Detect which cell encompasses the target text, then output its (x, y) center coordinate. 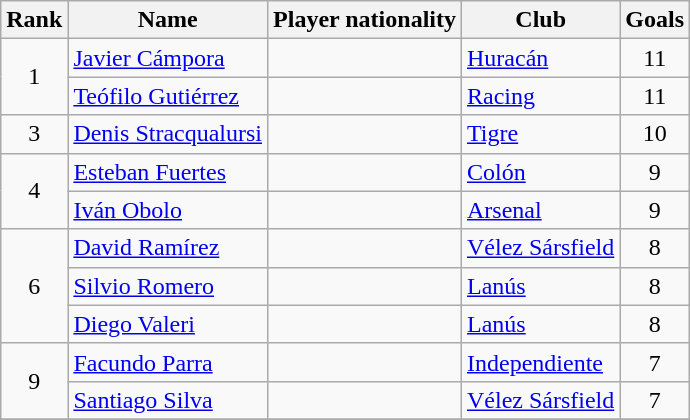
David Ramírez (168, 248)
6 (34, 286)
Iván Obolo (168, 210)
10 (655, 134)
Esteban Fuertes (168, 172)
Diego Valeri (168, 324)
Arsenal (540, 210)
Teófilo Gutiérrez (168, 96)
Independiente (540, 362)
Racing (540, 96)
Rank (34, 20)
Goals (655, 20)
Club (540, 20)
1 (34, 77)
Denis Stracqualursi (168, 134)
Tigre (540, 134)
Player nationality (365, 20)
4 (34, 191)
Silvio Romero (168, 286)
Name (168, 20)
Javier Cámpora (168, 58)
Facundo Parra (168, 362)
Colón (540, 172)
Huracán (540, 58)
Santiago Silva (168, 400)
3 (34, 134)
